Return the [x, y] coordinate for the center point of the cell that contains the specified text.  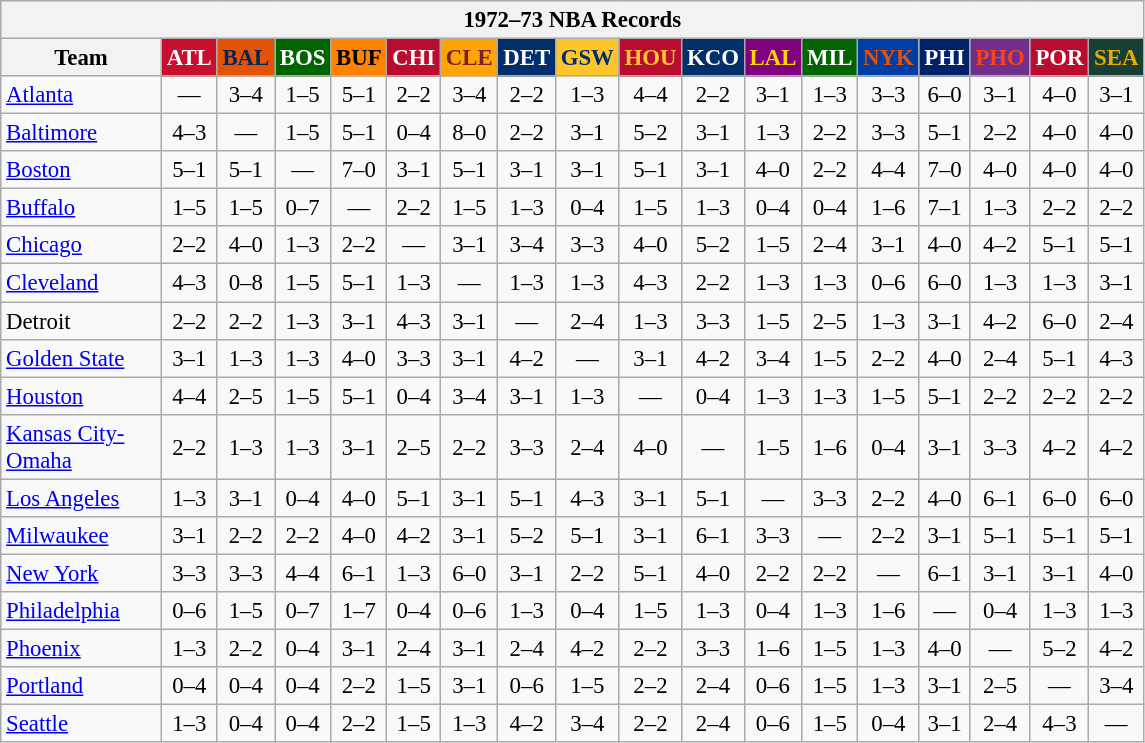
SEA [1116, 58]
Boston [82, 170]
1972–73 NBA Records [572, 20]
8–0 [470, 133]
Atlanta [82, 95]
ATL [189, 58]
Los Angeles [82, 498]
Philadelphia [82, 611]
POR [1060, 58]
Chicago [82, 245]
Buffalo [82, 208]
0–8 [246, 283]
BAL [246, 58]
MIL [830, 58]
LAL [772, 58]
Team [82, 58]
Golden State [82, 358]
BOS [303, 58]
HOU [650, 58]
Milwaukee [82, 536]
New York [82, 573]
Seattle [82, 724]
PHI [944, 58]
Kansas City-Omaha [82, 446]
1–7 [359, 611]
Baltimore [82, 133]
Houston [82, 396]
CHI [414, 58]
Cleveland [82, 283]
Portland [82, 686]
BUF [359, 58]
NYK [888, 58]
Detroit [82, 321]
Phoenix [82, 648]
KCO [714, 58]
GSW [587, 58]
DET [526, 58]
CLE [470, 58]
PHO [1000, 58]
7–1 [944, 208]
